Detect which cell encompasses the target text, then output its [x, y] center coordinate. 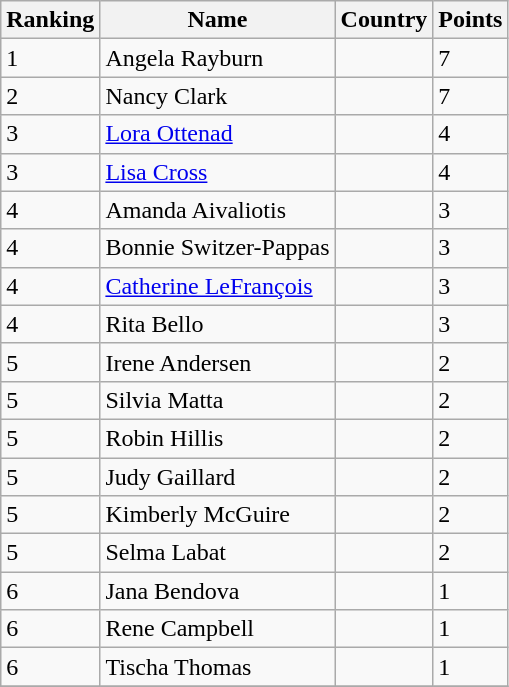
Nancy Clark [218, 96]
Silvia Matta [218, 400]
Kimberly McGuire [218, 515]
Angela Rayburn [218, 58]
Irene Andersen [218, 362]
Lora Ottenad [218, 134]
Selma Labat [218, 553]
Bonnie Switzer-Pappas [218, 248]
Robin Hillis [218, 438]
Jana Bendova [218, 591]
Rene Campbell [218, 629]
Name [218, 20]
Rita Bello [218, 324]
Country [384, 20]
Lisa Cross [218, 172]
Ranking [50, 20]
Points [470, 20]
Amanda Aivaliotis [218, 210]
Judy Gaillard [218, 477]
Catherine LeFrançois [218, 286]
Tischa Thomas [218, 667]
